Pinpoint the cell where the given text exists, returning its [x, y] midpoint coordinate. 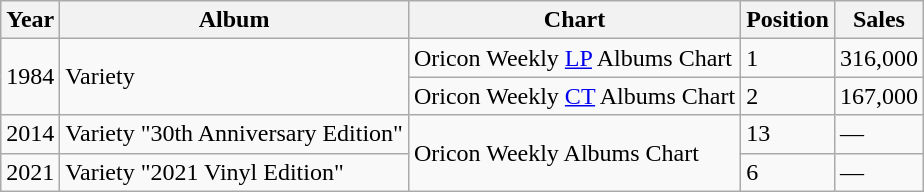
Oricon Weekly Albums Chart [574, 153]
2021 [30, 172]
1 [788, 58]
Chart [574, 20]
Oricon Weekly CT Albums Chart [574, 96]
167,000 [878, 96]
Year [30, 20]
Variety [234, 77]
316,000 [878, 58]
1984 [30, 77]
2014 [30, 134]
Variety "30th Anniversary Edition" [234, 134]
6 [788, 172]
Oricon Weekly LP Albums Chart [574, 58]
2 [788, 96]
Variety "2021 Vinyl Edition" [234, 172]
Sales [878, 20]
13 [788, 134]
Position [788, 20]
Album [234, 20]
